Capture the cell that displays the provided text and extract its [X, Y] central coordinate. 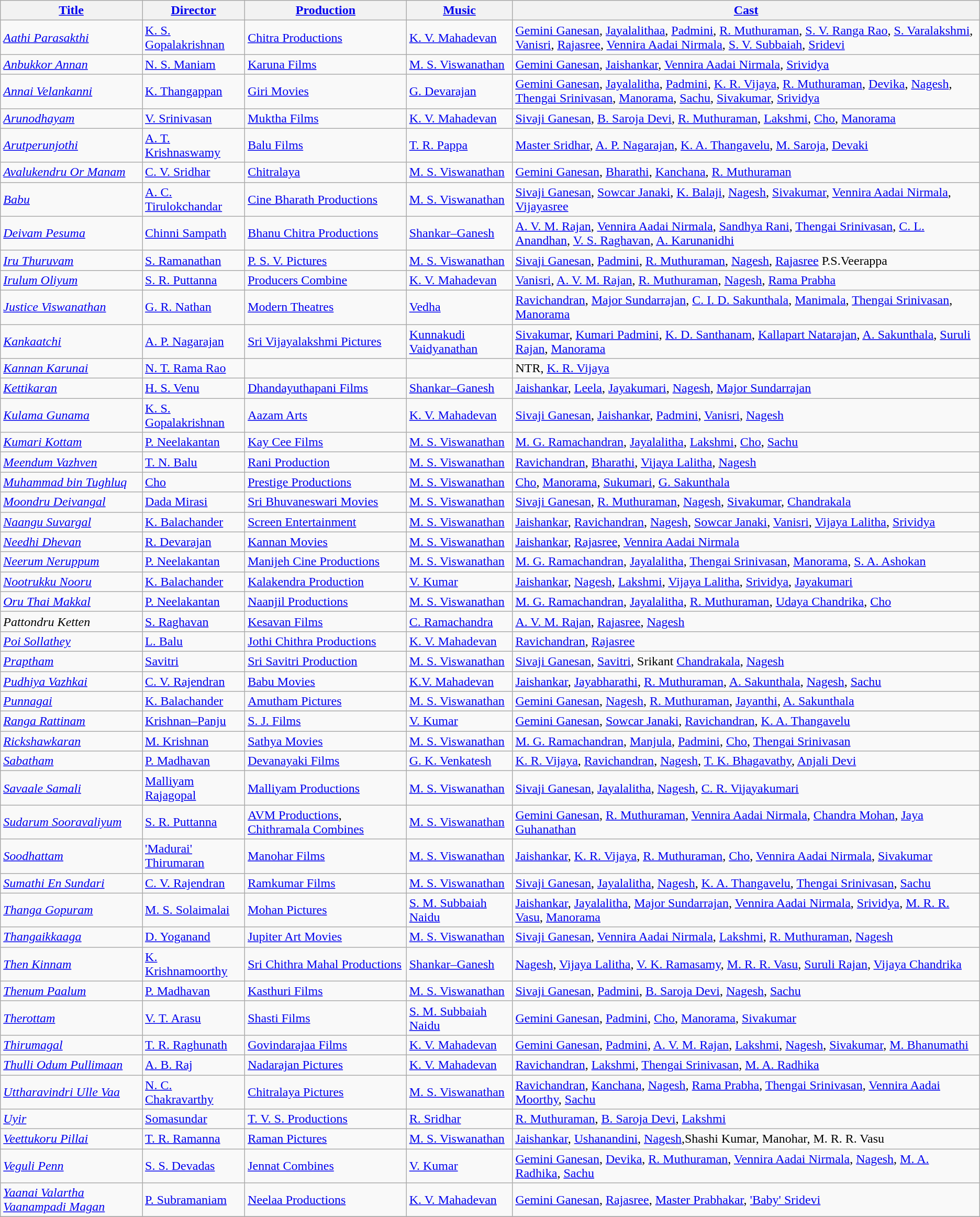
Production [326, 10]
Sivaji Ganesan, R. Muthuraman, Nagesh, Sivakumar, Chandrakala [746, 502]
Babu Movies [326, 681]
Sri Chithra Mahal Productions [326, 964]
Jothi Chithra Productions [326, 641]
Deivam Pesuma [71, 233]
Veguli Penn [71, 1166]
A. V. M. Rajan, Rajasree, Nagesh [746, 621]
Malliyam Rajagopal [194, 788]
Ranga Rattinam [71, 721]
Gemini Ganesan, Rajasree, Master Prabhakar, 'Baby' Sridevi [746, 1200]
Kannan Karunai [71, 369]
Sivaji Ganesan, B. Saroja Devi, R. Muthuraman, Lakshmi, Cho, Manorama [746, 118]
Aazam Arts [326, 416]
D. Yoganand [194, 937]
Jaishankar, Ravichandran, Nagesh, Sowcar Janaki, Vanisri, Vijaya Lalitha, Srividya [746, 522]
Ravichandran, Lakshmi, Thengai Srinivasan, M. A. Radhika [746, 1065]
Ravichandran, Kanchana, Nagesh, Rama Prabha, Thengai Srinivasan, Vennira Aadai Moorthy, Sachu [746, 1092]
Master Sridhar, A. P. Nagarajan, K. A. Thangavelu, M. Saroja, Devaki [746, 146]
K. Krishnamoorthy [194, 964]
Manohar Films [326, 856]
C. V. Sridhar [194, 172]
Producers Combine [326, 280]
Neerum Neruppum [71, 562]
Mohan Pictures [326, 910]
Gemini Ganesan, Jayalalitha, Padmini, K. R. Vijaya, R. Muthuraman, Devika, Nagesh, Thengai Srinivasan, Manorama, Sachu, Sivakumar, Srividya [746, 91]
Title [71, 10]
M. G. Ramachandran, Jayalalitha, Lakshmi, Cho, Sachu [746, 442]
Muktha Films [326, 118]
Naangu Suvargal [71, 522]
Sivaji Ganesan, Jaishankar, Padmini, Vanisri, Nagesh [746, 416]
Soodhattam [71, 856]
Jaishankar, Nagesh, Lakshmi, Vijaya Lalitha, Srividya, Jayakumari [746, 582]
Avalukendru Or Manam [71, 172]
Nadarajan Pictures [326, 1065]
Giri Movies [326, 91]
Ravichandran, Rajasree [746, 641]
S. Raghavan [194, 621]
R. Muthuraman, B. Saroja Devi, Lakshmi [746, 1119]
Sumathi En Sundari [71, 883]
Sri Savitri Production [326, 661]
K. R. Vijaya, Ravichandran, Nagesh, T. K. Bhagavathy, Anjali Devi [746, 761]
Aathi Parasakthi [71, 38]
Neelaa Productions [326, 1200]
Kay Cee Films [326, 442]
Rickshawkaran [71, 741]
Pattondru Ketten [71, 621]
S. Ramanathan [194, 260]
Gemini Ganesan, Nagesh, R. Muthuraman, Jayanthi, A. Sakunthala [746, 701]
Praptham [71, 661]
Nagesh, Vijaya Lalitha, V. K. Ramasamy, M. R. R. Vasu, Suruli Rajan, Vijaya Chandrika [746, 964]
Kettikaran [71, 388]
Balu Films [326, 146]
Jaishankar, Ushanandini, Nagesh,Shashi Kumar, Manohar, M. R. R. Vasu [746, 1139]
Kulama Gunama [71, 416]
Needhi Dhevan [71, 542]
Govindarajaa Films [326, 1045]
Sivaji Ganesan, Padmini, B. Saroja Devi, Nagesh, Sachu [746, 991]
Sri Bhuvaneswari Movies [326, 502]
Sabatham [71, 761]
Savitri [194, 661]
M. G. Ramachandran, Jayalalitha, R. Muthuraman, Udaya Chandrika, Cho [746, 601]
S. S. Devadas [194, 1166]
M. G. Ramachandran, Jayalalitha, Thengai Srinivasan, Manorama, S. A. Ashokan [746, 562]
Devanayaki Films [326, 761]
G. K. Venkatesh [460, 761]
R. Devarajan [194, 542]
Cast [746, 10]
Thulli Odum Pullimaan [71, 1065]
Yaanai Valartha Vaanampadi Magan [71, 1200]
Music [460, 10]
Jaishankar, Rajasree, Vennira Aadai Nirmala [746, 542]
T. R. Raghunath [194, 1045]
Jaishankar, K. R. Vijaya, R. Muthuraman, Cho, Vennira Aadai Nirmala, Sivakumar [746, 856]
Chinni Sampath [194, 233]
Bhanu Chitra Productions [326, 233]
Arutperunjothi [71, 146]
Sivaji Ganesan, Padmini, R. Muthuraman, Nagesh, Rajasree P.S.Veerappa [746, 260]
T. R. Pappa [460, 146]
Iru Thuruvam [71, 260]
H. S. Venu [194, 388]
Manijeh Cine Productions [326, 562]
Sri Vijayalakshmi Pictures [326, 341]
Sivaji Ganesan, Jayalalitha, Nagesh, K. A. Thangavelu, Thengai Srinivasan, Sachu [746, 883]
M. S. Solaimalai [194, 910]
Annai Velankanni [71, 91]
Kasthuri Films [326, 991]
Gemini Ganesan, Jaishankar, Vennira Aadai Nirmala, Srividya [746, 64]
Irulum Oliyum [71, 280]
N. S. Maniam [194, 64]
Chitralaya Pictures [326, 1092]
'Madurai' Thirumaran [194, 856]
Gemini Ganesan, Devika, R. Muthuraman, Vennira Aadai Nirmala, Nagesh, M. A. Radhika, Sachu [746, 1166]
Sivaji Ganesan, Vennira Aadai Nirmala, Lakshmi, R. Muthuraman, Nagesh [746, 937]
Vanisri, A. V. M. Rajan, R. Muthuraman, Nagesh, Rama Prabha [746, 280]
C. Ramachandra [460, 621]
Sudarum Sooravaliyum [71, 822]
Malliyam Productions [326, 788]
Jupiter Art Movies [326, 937]
Gemini Ganesan, Bharathi, Kanchana, R. Muthuraman [746, 172]
Rani Production [326, 462]
Sathya Movies [326, 741]
Dada Mirasi [194, 502]
Uttharavindri Ulle Vaa [71, 1092]
Modern Theatres [326, 307]
T. V. S. Productions [326, 1119]
Uyir [71, 1119]
Karuna Films [326, 64]
Thanga Gopuram [71, 910]
Naanjil Productions [326, 601]
Poi Sollathey [71, 641]
Krishnan–Panju [194, 721]
G. R. Nathan [194, 307]
Amutham Pictures [326, 701]
V. T. Arasu [194, 1018]
Jaishankar, Jayalalitha, Major Sundarrajan, Vennira Aadai Nirmala, Srividya, M. R. R. Vasu, Manorama [746, 910]
Jaishankar, Jayabharathi, R. Muthuraman, A. Sakunthala, Nagesh, Sachu [746, 681]
Kalakendra Production [326, 582]
Ravichandran, Major Sundarrajan, C. I. D. Sakunthala, Manimala, Thengai Srinivasan, Manorama [746, 307]
Sivaji Ganesan, Savitri, Srikant Chandrakala, Nagesh [746, 661]
Raman Pictures [326, 1139]
Ramkumar Films [326, 883]
Nootrukku Nooru [71, 582]
L. Balu [194, 641]
K.V. Mahadevan [460, 681]
Jennat Combines [326, 1166]
Meendum Vazhven [71, 462]
Moondru Deivangal [71, 502]
N. T. Rama Rao [194, 369]
Muhammad bin Tughluq [71, 482]
Chitra Productions [326, 38]
N. C. Chakravarthy [194, 1092]
Cho [194, 482]
Kunnakudi Vaidyanathan [460, 341]
Director [194, 10]
V. Srinivasan [194, 118]
Kankaatchi [71, 341]
Cine Bharath Productions [326, 199]
Cho, Manorama, Sukumari, G. Sakunthala [746, 482]
Oru Thai Makkal [71, 601]
Thenum Paalum [71, 991]
Justice Viswanathan [71, 307]
Vedha [460, 307]
Somasundar [194, 1119]
A. B. Raj [194, 1065]
AVM Productions, Chithramala Combines [326, 822]
Sivakumar, Kumari Padmini, K. D. Santhanam, Kallapart Natarajan, A. Sakunthala, Suruli Rajan, Manorama [746, 341]
Anbukkor Annan [71, 64]
A. P. Nagarajan [194, 341]
Kannan Movies [326, 542]
Chitralaya [326, 172]
S. J. Films [326, 721]
P. S. V. Pictures [326, 260]
Ravichandran, Bharathi, Vijaya Lalitha, Nagesh [746, 462]
T. R. Ramanna [194, 1139]
Punnagai [71, 701]
Thangaikkaaga [71, 937]
Pudhiya Vazhkai [71, 681]
K. Thangappan [194, 91]
Sivaji Ganesan, Sowcar Janaki, K. Balaji, Nagesh, Sivakumar, Vennira Aadai Nirmala, Vijayasree [746, 199]
Gemini Ganesan, Padmini, A. V. M. Rajan, Lakshmi, Nagesh, Sivakumar, M. Bhanumathi [746, 1045]
Veettukoru Pillai [71, 1139]
Thirumagal [71, 1045]
M. G. Ramachandran, Manjula, Padmini, Cho, Thengai Srinivasan [746, 741]
Arunodhayam [71, 118]
Jaishankar, Leela, Jayakumari, Nagesh, Major Sundarrajan [746, 388]
R. Sridhar [460, 1119]
A. T. Krishnaswamy [194, 146]
Therottam [71, 1018]
P. Subramaniam [194, 1200]
A. C. Tirulokchandar [194, 199]
Shasti Films [326, 1018]
A. V. M. Rajan, Vennira Aadai Nirmala, Sandhya Rani, Thengai Srinivasan, C. L. Anandhan, V. S. Raghavan, A. Karunanidhi [746, 233]
Kumari Kottam [71, 442]
Sivaji Ganesan, Jayalalitha, Nagesh, C. R. Vijayakumari [746, 788]
Screen Entertainment [326, 522]
Kesavan Films [326, 621]
NTR, K. R. Vijaya [746, 369]
Gemini Ganesan, Padmini, Cho, Manorama, Sivakumar [746, 1018]
Gemini Ganesan, R. Muthuraman, Vennira Aadai Nirmala, Chandra Mohan, Jaya Guhanathan [746, 822]
Dhandayuthapani Films [326, 388]
Savaale Samali [71, 788]
Babu [71, 199]
Prestige Productions [326, 482]
Gemini Ganesan, Sowcar Janaki, Ravichandran, K. A. Thangavelu [746, 721]
M. Krishnan [194, 741]
G. Devarajan [460, 91]
T. N. Balu [194, 462]
Then Kinnam [71, 964]
